Scan for the cell matching the given text and deliver its [x, y] coordinate at center. 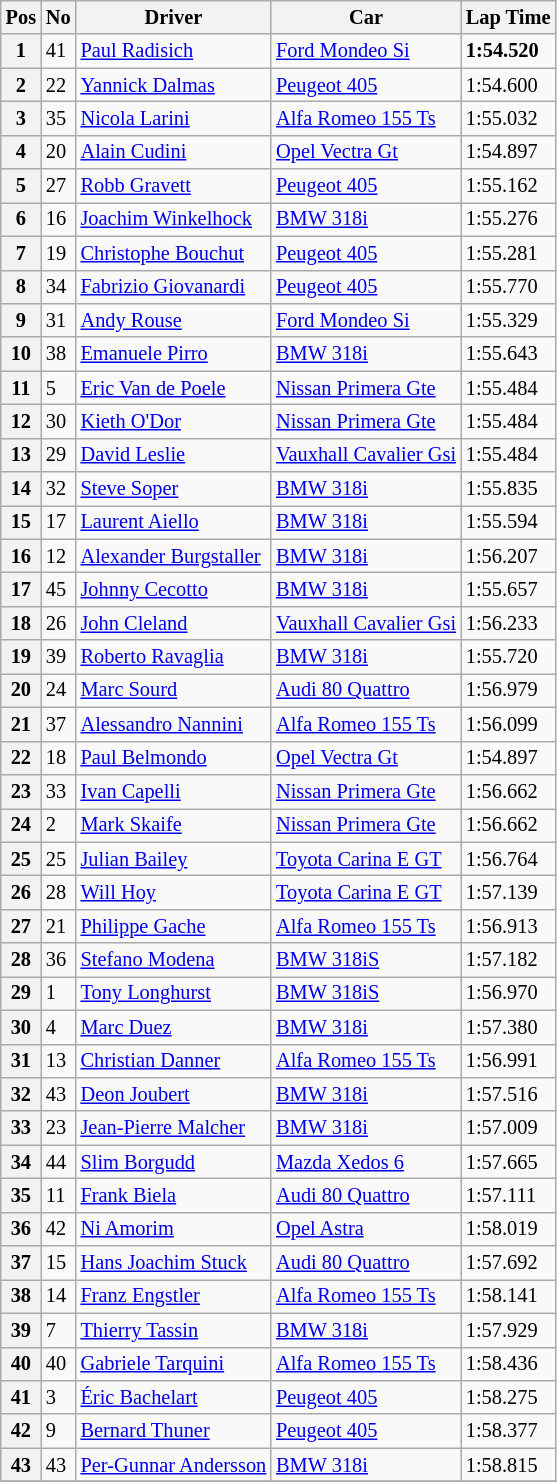
1:58.275 [508, 1397]
1:55.835 [508, 489]
10 [21, 354]
1:55.643 [508, 354]
Andy Rouse [174, 320]
Robb Gravett [174, 186]
1:58.815 [508, 1465]
Alain Cudini [174, 152]
Tony Longhurst [174, 993]
1:56.207 [508, 556]
Slim Borgudd [174, 1162]
Alexander Burgstaller [174, 556]
Per-Gunnar Andersson [174, 1465]
Mark Skaife [174, 825]
Alessandro Nannini [174, 724]
45 [58, 589]
Steve Soper [174, 489]
Hans Joachim Stuck [174, 1263]
1:55.720 [508, 657]
Roberto Ravaglia [174, 657]
Will Hoy [174, 892]
1:55.770 [508, 287]
1:57.139 [508, 892]
Yannick Dalmas [174, 85]
1:55.329 [508, 320]
Thierry Tassin [174, 1330]
Eric Van de Poele [174, 388]
John Cleland [174, 623]
Philippe Gache [174, 926]
1:57.692 [508, 1263]
1:57.111 [508, 1195]
1:56.233 [508, 623]
Gabriele Tarquini [174, 1364]
1:54.600 [508, 85]
Kieth O'Dor [174, 421]
Christophe Bouchut [174, 253]
Opel Astra [366, 1229]
1:56.979 [508, 690]
Christian Danner [174, 1061]
Frank Biela [174, 1195]
1:58.019 [508, 1229]
Bernard Thuner [174, 1431]
Fabrizio Giovanardi [174, 287]
1:55.276 [508, 219]
Franz Engstler [174, 1296]
1:55.032 [508, 118]
1:57.182 [508, 960]
1:55.657 [508, 589]
Marc Duez [174, 1027]
No [58, 17]
1:54.520 [508, 51]
Ivan Capelli [174, 791]
David Leslie [174, 455]
1:55.281 [508, 253]
1:55.162 [508, 186]
Pos [21, 17]
1:56.913 [508, 926]
Laurent Aiello [174, 522]
Joachim Winkelhock [174, 219]
Deon Joubert [174, 1094]
Ni Amorim [174, 1229]
Julian Bailey [174, 859]
44 [58, 1162]
1:57.516 [508, 1094]
Johnny Cecotto [174, 589]
1:58.141 [508, 1296]
6 [21, 219]
1:56.764 [508, 859]
Stefano Modena [174, 960]
Nicola Larini [174, 118]
1:57.929 [508, 1330]
Emanuele Pirro [174, 354]
Paul Belmondo [174, 758]
Lap Time [508, 17]
Paul Radisich [174, 51]
Driver [174, 17]
1:57.665 [508, 1162]
1:56.099 [508, 724]
Jean-Pierre Malcher [174, 1128]
8 [21, 287]
Éric Bachelart [174, 1397]
1:57.009 [508, 1128]
Marc Sourd [174, 690]
1:58.436 [508, 1364]
1:56.970 [508, 993]
1:58.377 [508, 1431]
Mazda Xedos 6 [366, 1162]
Car [366, 17]
1:57.380 [508, 1027]
1:55.594 [508, 522]
1:56.991 [508, 1061]
